Capture the cell that displays the provided text and extract its (X, Y) central coordinate. 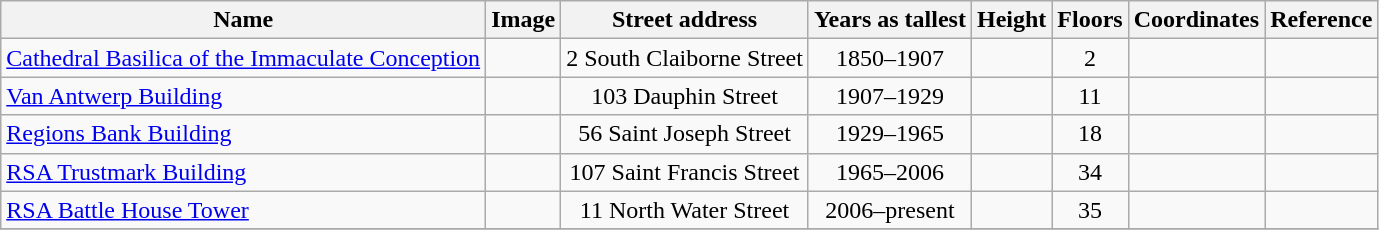
RSA Trustmark Building (244, 172)
Image (524, 20)
11 North Water Street (685, 210)
1850–1907 (890, 58)
Street address (685, 20)
103 Dauphin Street (685, 96)
Name (244, 20)
1965–2006 (890, 172)
Floors (1090, 20)
Regions Bank Building (244, 134)
Cathedral Basilica of the Immaculate Conception (244, 58)
11 (1090, 96)
2006–present (890, 210)
Van Antwerp Building (244, 96)
Coordinates (1196, 20)
35 (1090, 210)
1907–1929 (890, 96)
34 (1090, 172)
Reference (1322, 20)
107 Saint Francis Street (685, 172)
18 (1090, 134)
2 (1090, 58)
1929–1965 (890, 134)
RSA Battle House Tower (244, 210)
Height (1011, 20)
Years as tallest (890, 20)
2 South Claiborne Street (685, 58)
56 Saint Joseph Street (685, 134)
